Capture the cell that displays the provided text and extract its (X, Y) central coordinate. 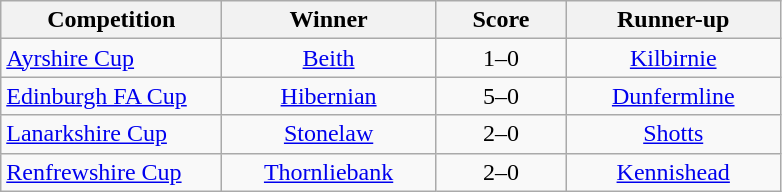
Renfrewshire Cup (112, 172)
Runner-up (673, 20)
Dunfermline (673, 96)
Kilbirnie (673, 58)
Winner (329, 20)
Stonelaw (329, 134)
Thornliebank (329, 172)
Lanarkshire Cup (112, 134)
Competition (112, 20)
Beith (329, 58)
Score (500, 20)
Hibernian (329, 96)
5–0 (500, 96)
Ayrshire Cup (112, 58)
Shotts (673, 134)
Kennishead (673, 172)
Edinburgh FA Cup (112, 96)
1–0 (500, 58)
